Return (X, Y) of the center of cell containing provided text 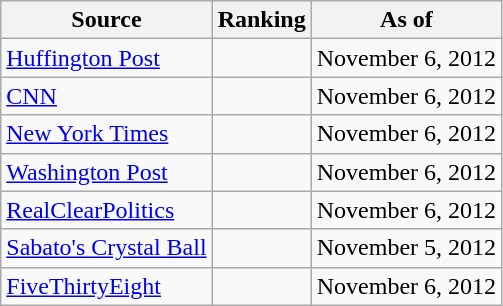
CNN (106, 96)
Source (106, 20)
Washington Post (106, 172)
November 5, 2012 (406, 248)
Ranking (262, 20)
Sabato's Crystal Ball (106, 248)
FiveThirtyEight (106, 286)
New York Times (106, 134)
As of (406, 20)
Huffington Post (106, 58)
RealClearPolitics (106, 210)
